Scan for the cell matching the given text and deliver its [X, Y] coordinate at center. 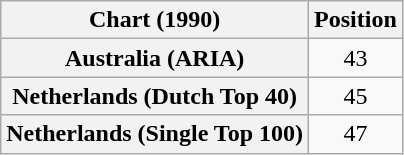
47 [356, 134]
Netherlands (Dutch Top 40) [155, 96]
Chart (1990) [155, 20]
Netherlands (Single Top 100) [155, 134]
43 [356, 58]
Australia (ARIA) [155, 58]
Position [356, 20]
45 [356, 96]
